Return [X, Y] of the center of cell containing provided text 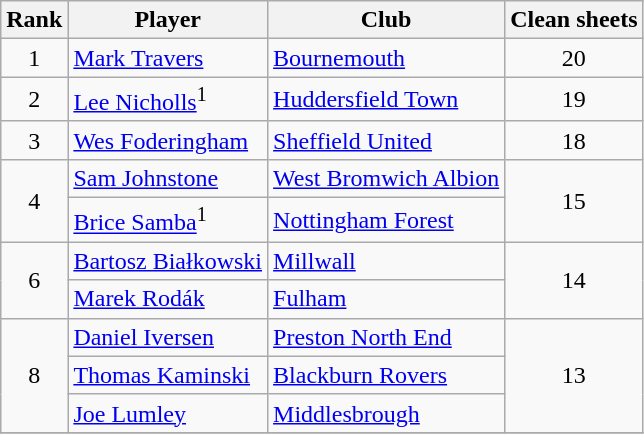
13 [574, 375]
2 [34, 100]
8 [34, 375]
Lee Nicholls1 [168, 100]
4 [34, 200]
Marek Rodák [168, 299]
Mark Travers [168, 58]
Sheffield United [386, 140]
Bournemouth [386, 58]
15 [574, 200]
Millwall [386, 261]
3 [34, 140]
Clean sheets [574, 20]
Player [168, 20]
Preston North End [386, 337]
Fulham [386, 299]
18 [574, 140]
19 [574, 100]
Club [386, 20]
Sam Johnstone [168, 178]
20 [574, 58]
Wes Foderingham [168, 140]
Huddersfield Town [386, 100]
Daniel Iversen [168, 337]
Bartosz Białkowski [168, 261]
1 [34, 58]
Middlesbrough [386, 413]
Nottingham Forest [386, 220]
Thomas Kaminski [168, 375]
14 [574, 280]
6 [34, 280]
Joe Lumley [168, 413]
Blackburn Rovers [386, 375]
Brice Samba1 [168, 220]
Rank [34, 20]
West Bromwich Albion [386, 178]
